For the text-containing cell, return its midpoint in [x, y] coordinate format. 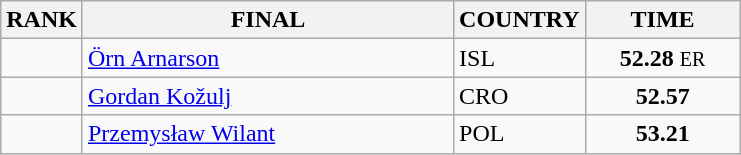
52.28 ER [662, 58]
COUNTRY [520, 20]
FINAL [268, 20]
Örn Arnarson [268, 58]
POL [520, 134]
Gordan Kožulj [268, 96]
TIME [662, 20]
RANK [42, 20]
52.57 [662, 96]
Przemysław Wilant [268, 134]
CRO [520, 96]
53.21 [662, 134]
ISL [520, 58]
